Search for the cell housing the specified text and yield its [X, Y] center coordinate. 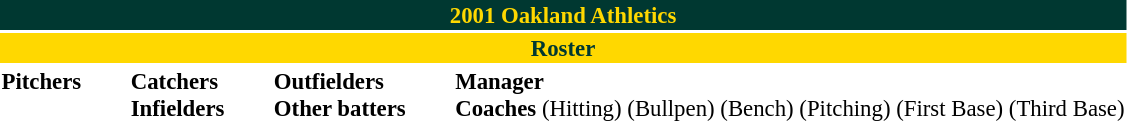
Roster [563, 48]
2001 Oakland Athletics [563, 15]
